From the cell containing the given text, extract its center point as [x, y] coordinate. 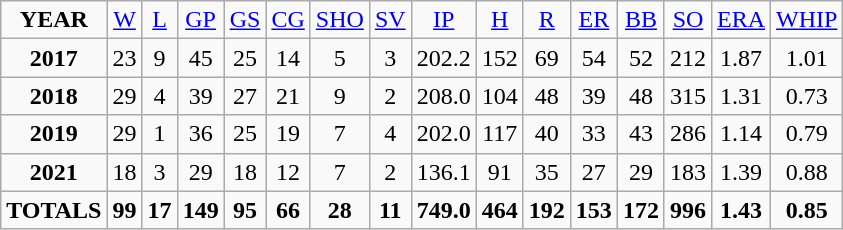
H [500, 20]
202.0 [444, 134]
ERA [742, 20]
1.14 [742, 134]
IP [444, 20]
11 [390, 210]
1.31 [742, 96]
212 [688, 58]
69 [546, 58]
1.01 [807, 58]
SV [390, 20]
0.73 [807, 96]
464 [500, 210]
0.85 [807, 210]
153 [594, 210]
99 [124, 210]
202.2 [444, 58]
L [160, 20]
R [546, 20]
117 [500, 134]
286 [688, 134]
SO [688, 20]
52 [640, 58]
21 [288, 96]
YEAR [54, 20]
91 [500, 172]
TOTALS [54, 210]
5 [340, 58]
1.87 [742, 58]
172 [640, 210]
208.0 [444, 96]
0.79 [807, 134]
2018 [54, 96]
40 [546, 134]
136.1 [444, 172]
149 [200, 210]
95 [245, 210]
23 [124, 58]
ER [594, 20]
GP [200, 20]
35 [546, 172]
GS [245, 20]
192 [546, 210]
W [124, 20]
2019 [54, 134]
WHIP [807, 20]
54 [594, 58]
33 [594, 134]
12 [288, 172]
152 [500, 58]
315 [688, 96]
43 [640, 134]
104 [500, 96]
BB [640, 20]
19 [288, 134]
14 [288, 58]
1 [160, 134]
28 [340, 210]
36 [200, 134]
996 [688, 210]
2021 [54, 172]
45 [200, 58]
66 [288, 210]
17 [160, 210]
2017 [54, 58]
SHO [340, 20]
183 [688, 172]
CG [288, 20]
1.43 [742, 210]
1.39 [742, 172]
749.0 [444, 210]
0.88 [807, 172]
